Return the (X, Y) coordinate for the center point of the cell that contains the specified text.  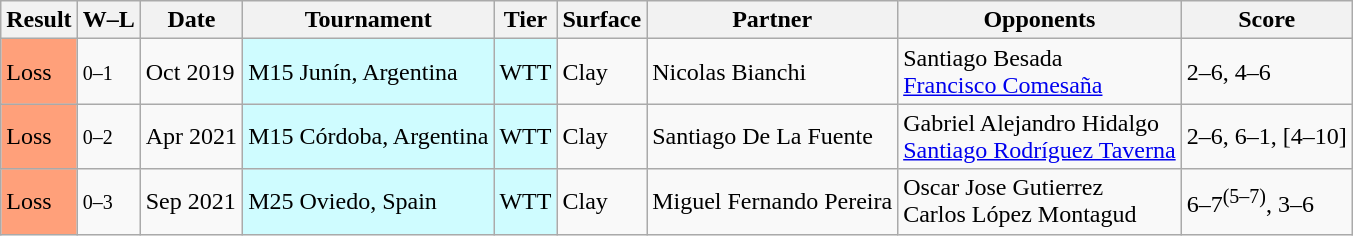
Result (39, 20)
Tournament (368, 20)
Sep 2021 (191, 202)
0–2 (108, 136)
0–1 (108, 72)
M15 Junín, Argentina (368, 72)
Santiago Besada Francisco Comesaña (1040, 72)
Date (191, 20)
2–6, 6–1, [4–10] (1266, 136)
Tier (526, 20)
6–7(5–7), 3–6 (1266, 202)
Score (1266, 20)
2–6, 4–6 (1266, 72)
Oscar Jose Gutierrez Carlos López Montagud (1040, 202)
M15 Córdoba, Argentina (368, 136)
0–3 (108, 202)
W–L (108, 20)
Surface (602, 20)
Santiago De La Fuente (772, 136)
Nicolas Bianchi (772, 72)
Gabriel Alejandro Hidalgo Santiago Rodríguez Taverna (1040, 136)
M25 Oviedo, Spain (368, 202)
Partner (772, 20)
Opponents (1040, 20)
Miguel Fernando Pereira (772, 202)
Apr 2021 (191, 136)
Oct 2019 (191, 72)
